Capture the cell that displays the provided text and extract its [X, Y] central coordinate. 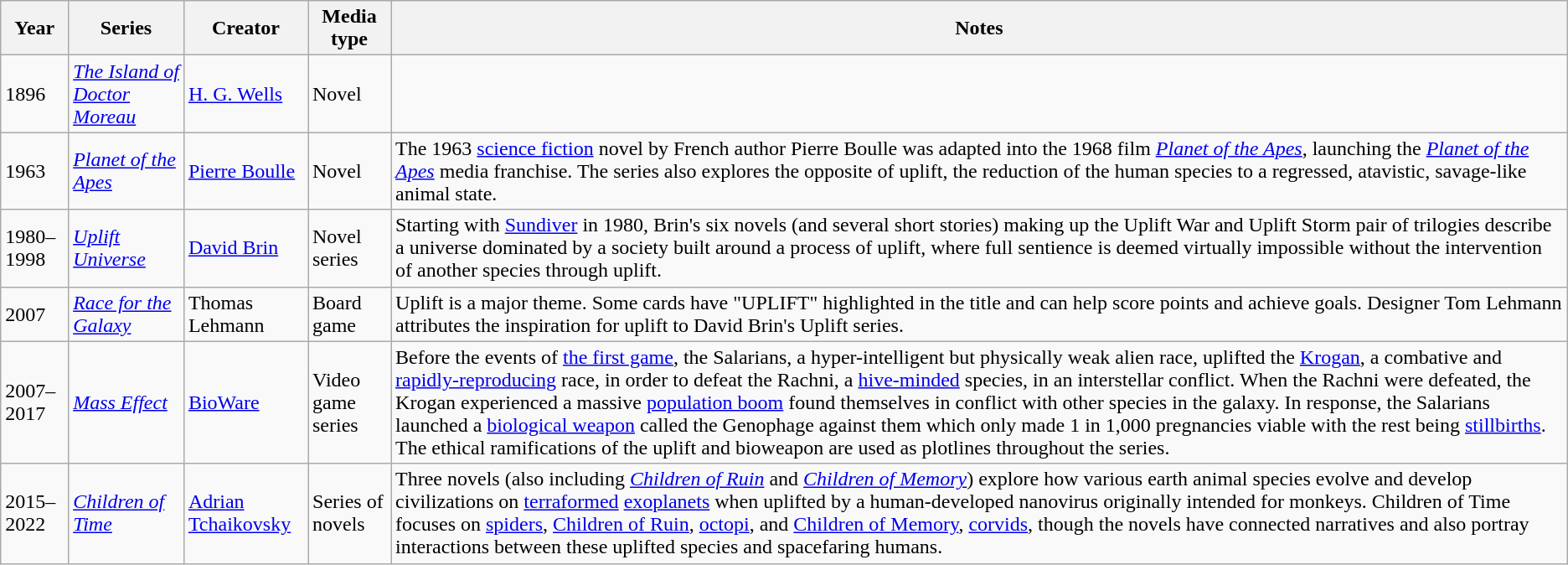
Creator [245, 29]
BioWare [245, 402]
2007–2017 [35, 402]
1963 [35, 171]
Video game series [350, 402]
H. G. Wells [245, 94]
2007 [35, 314]
Race for the Galaxy [126, 314]
Series of novels [350, 513]
Board game [350, 314]
2015–2022 [35, 513]
1896 [35, 94]
Pierre Boulle [245, 171]
Planet of the Apes [126, 171]
1980–1998 [35, 248]
Media type [350, 29]
David Brin [245, 248]
Series [126, 29]
The Island of Doctor Moreau [126, 94]
Notes [980, 29]
Thomas Lehmann [245, 314]
Year [35, 29]
Mass Effect [126, 402]
Novel series [350, 248]
Uplift Universe [126, 248]
Adrian Tchaikovsky [245, 513]
Children of Time [126, 513]
